Detect which cell encompasses the target text, then output its [x, y] center coordinate. 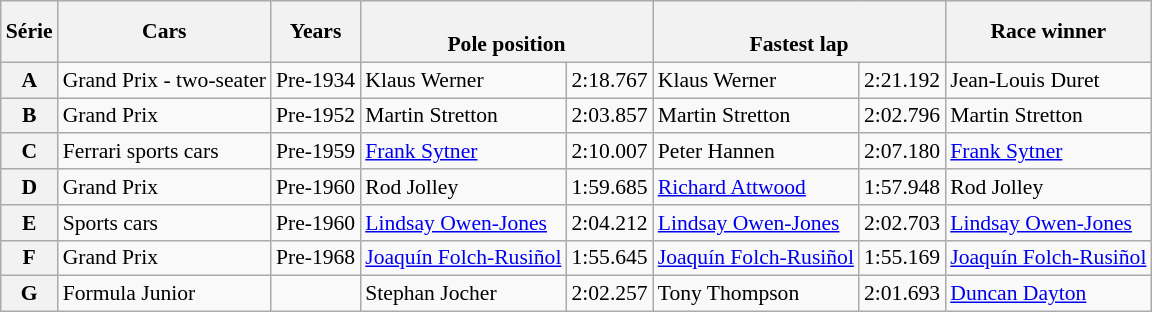
G [30, 294]
E [30, 223]
Grand Prix - two-seater [164, 80]
Pole position [506, 32]
C [30, 152]
2:01.693 [902, 294]
2:03.857 [609, 116]
1:55.169 [902, 258]
2:02.796 [902, 116]
Peter Hannen [756, 152]
2:10.007 [609, 152]
Fastest lap [799, 32]
Série [30, 32]
2:07.180 [902, 152]
Formula Junior [164, 294]
1:57.948 [902, 187]
Cars [164, 32]
2:04.212 [609, 223]
Stephan Jocher [463, 294]
1:55.645 [609, 258]
2:02.257 [609, 294]
Jean-Louis Duret [1048, 80]
Duncan Dayton [1048, 294]
Pre-1959 [316, 152]
2:02.703 [902, 223]
F [30, 258]
Ferrari sports cars [164, 152]
Pre-1934 [316, 80]
2:18.767 [609, 80]
2:21.192 [902, 80]
D [30, 187]
Pre-1968 [316, 258]
B [30, 116]
1:59.685 [609, 187]
Sports cars [164, 223]
A [30, 80]
Tony Thompson [756, 294]
Years [316, 32]
Richard Attwood [756, 187]
Pre-1952 [316, 116]
Race winner [1048, 32]
